Detect which cell encompasses the target text, then output its (x, y) center coordinate. 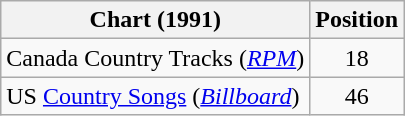
Position (357, 20)
46 (357, 96)
18 (357, 58)
Chart (1991) (156, 20)
Canada Country Tracks (RPM) (156, 58)
US Country Songs (Billboard) (156, 96)
